Locate the cell with the specified text and output its (x, y) center coordinate. 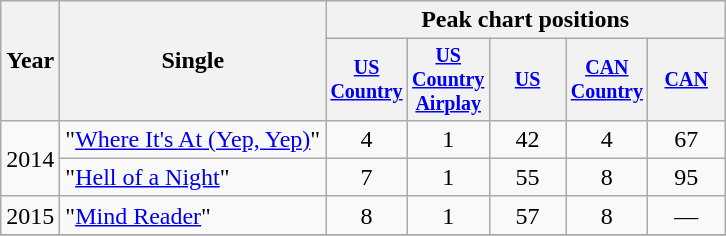
Year (30, 61)
Single (193, 61)
US Country Airplay (448, 80)
"Hell of a Night" (193, 177)
Peak chart positions (526, 20)
2015 (30, 215)
US (528, 80)
— (686, 215)
"Where It's At (Yep, Yep)" (193, 139)
US Country (367, 80)
7 (367, 177)
2014 (30, 158)
CAN (686, 80)
67 (686, 139)
"Mind Reader" (193, 215)
55 (528, 177)
57 (528, 215)
CAN Country (607, 80)
95 (686, 177)
42 (528, 139)
